Find where the given text appears and provide that cell's center as [X, Y] coordinate. 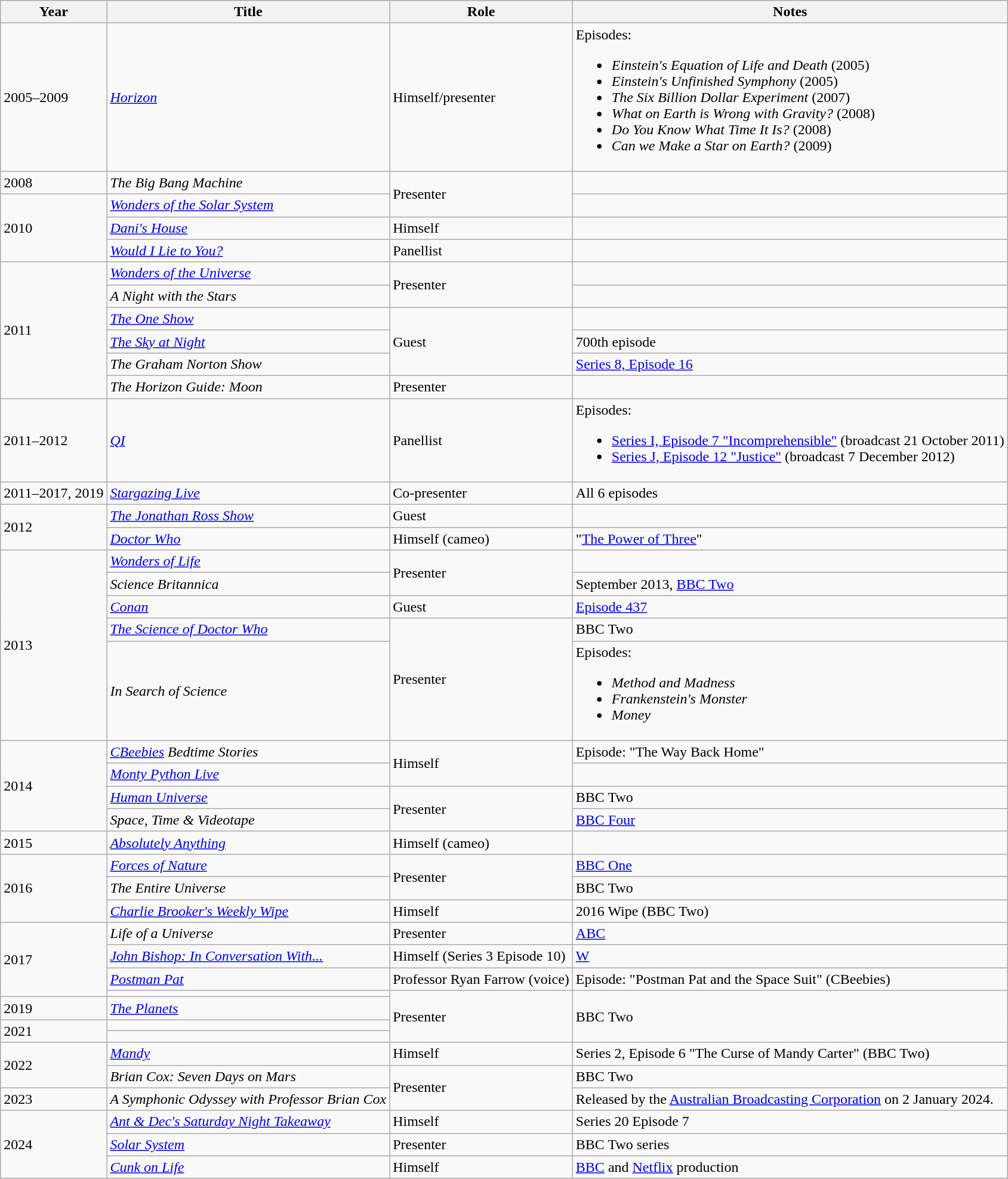
The Planets [248, 1008]
QI [248, 440]
Doctor Who [248, 539]
Monty Python Live [248, 774]
Conan [248, 607]
BBC Four [790, 820]
Wonders of Life [248, 561]
Brian Cox: Seven Days on Mars [248, 1076]
2012 [54, 527]
Wonders of the Universe [248, 273]
Cunk on Life [248, 1167]
Released by the Australian Broadcasting Corporation on 2 January 2024. [790, 1099]
2013 [54, 646]
Title [248, 12]
A Night with the Stars [248, 296]
A Symphonic Odyssey with Professor Brian Cox [248, 1099]
Professor Ryan Farrow (voice) [481, 979]
2010 [54, 228]
The Science of Doctor Who [248, 629]
2005–2009 [54, 97]
Science Britannica [248, 584]
2008 [54, 183]
Solar System [248, 1144]
The Entire Universe [248, 888]
Series 2, Episode 6 "The Curse of Mandy Carter" (BBC Two) [790, 1054]
All 6 episodes [790, 493]
Series 8, Episode 16 [790, 364]
BBC Two series [790, 1144]
BBC and Netflix production [790, 1167]
The Sky at Night [248, 341]
Horizon [248, 97]
Role [481, 12]
2016 [54, 888]
September 2013, BBC Two [790, 584]
700th episode [790, 341]
Episodes:Series I, Episode 7 "Incomprehensible" (broadcast 21 October 2011)Series J, Episode 12 "Justice" (broadcast 7 December 2012) [790, 440]
The Graham Norton Show [248, 364]
2023 [54, 1099]
Forces of Nature [248, 865]
Space, Time & Videotape [248, 820]
Notes [790, 12]
In Search of Science [248, 691]
W [790, 956]
2014 [54, 786]
2011–2017, 2019 [54, 493]
Episodes:Method and MadnessFrankenstein's MonsterMoney [790, 691]
Co-presenter [481, 493]
The Horizon Guide: Moon [248, 387]
CBeebies Bedtime Stories [248, 752]
Stargazing Live [248, 493]
2017 [54, 959]
Series 20 Episode 7 [790, 1122]
2016 Wipe (BBC Two) [790, 911]
Human Universe [248, 797]
Absolutely Anything [248, 842]
2021 [54, 1031]
Year [54, 12]
Wonders of the Solar System [248, 205]
Would I Lie to You? [248, 251]
Episode: "The Way Back Home" [790, 752]
The One Show [248, 319]
Life of a Universe [248, 934]
Charlie Brooker's Weekly Wipe [248, 911]
The Jonathan Ross Show [248, 516]
Mandy [248, 1054]
John Bishop: In Conversation With... [248, 956]
2022 [54, 1065]
2019 [54, 1008]
"The Power of Three" [790, 539]
2024 [54, 1144]
2011 [54, 330]
Postman Pat [248, 979]
The Big Bang Machine [248, 183]
2011–2012 [54, 440]
Himself (Series 3 Episode 10) [481, 956]
Himself/presenter [481, 97]
2015 [54, 842]
Episode: "Postman Pat and the Space Suit" (CBeebies) [790, 979]
ABC [790, 934]
Ant & Dec's Saturday Night Takeaway [248, 1122]
Dani's House [248, 228]
BBC One [790, 865]
Episode 437 [790, 607]
